Find where the given text appears and provide that cell's center as [X, Y] coordinate. 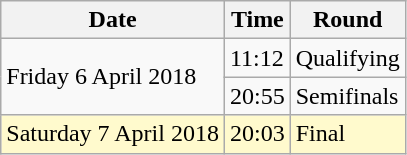
Semifinals [348, 96]
Time [257, 20]
Final [348, 134]
11:12 [257, 58]
Saturday 7 April 2018 [113, 134]
Friday 6 April 2018 [113, 77]
Round [348, 20]
Date [113, 20]
20:03 [257, 134]
Qualifying [348, 58]
20:55 [257, 96]
